Identify which cell holds the provided text, then report its [x, y] central coordinate. 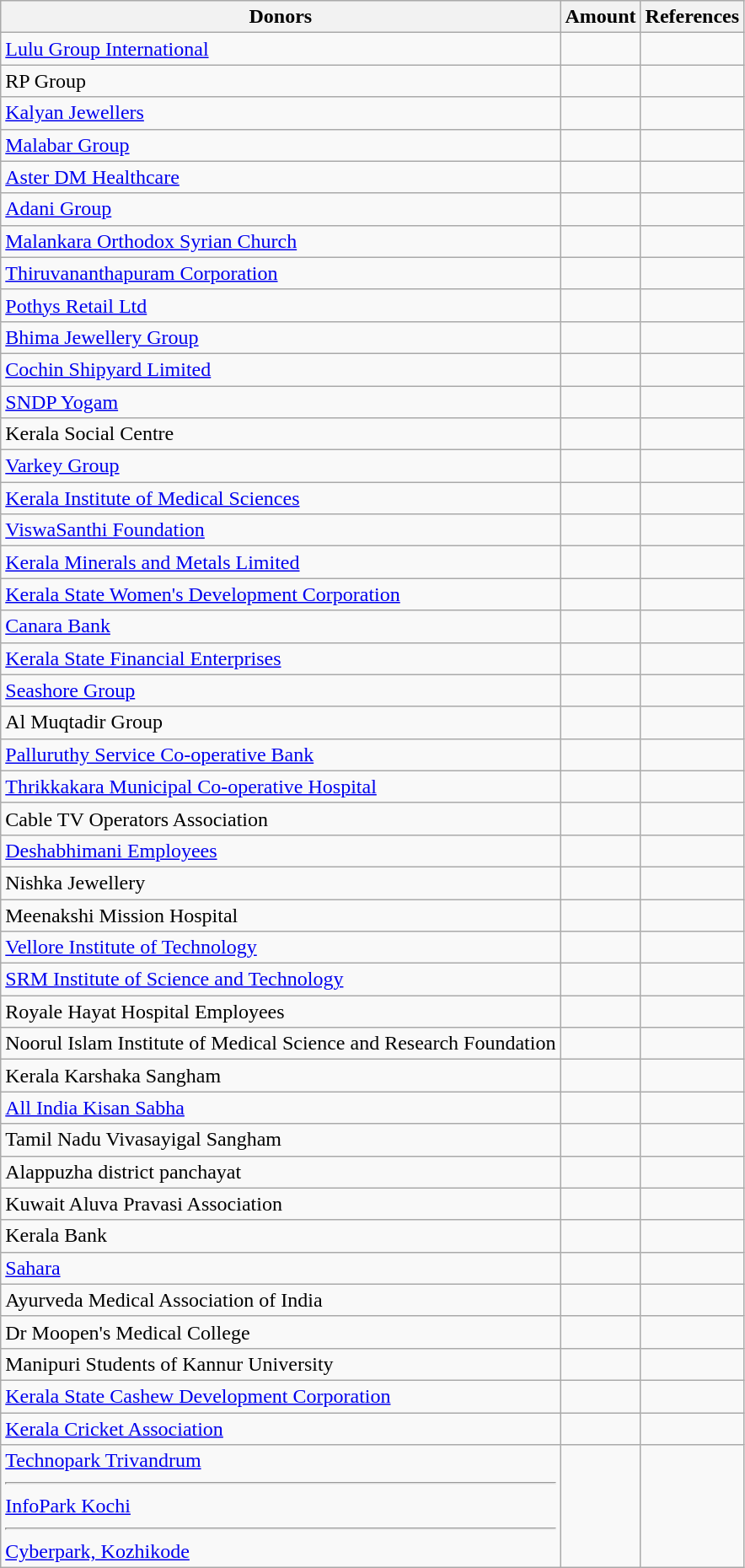
Vellore Institute of Technology [281, 948]
RP Group [281, 81]
Sahara [281, 1268]
Ayurveda Medical Association of India [281, 1300]
Alappuzha district panchayat [281, 1172]
Tamil Nadu Vivasayigal Sangham [281, 1140]
Kerala Bank [281, 1236]
Nishka Jewellery [281, 883]
Deshabhimani Employees [281, 851]
Kerala Karshaka Sangham [281, 1076]
Noorul Islam Institute of Medical Science and Research Foundation [281, 1044]
Technopark TrivandrumInfoPark Kochi Cyberpark, Kozhikode [281, 1506]
Varkey Group [281, 466]
Palluruthy Service Co-operative Bank [281, 754]
Cochin Shipyard Limited [281, 369]
SRM Institute of Science and Technology [281, 980]
Malankara Orthodox Syrian Church [281, 241]
Kerala Social Centre [281, 434]
Cable TV Operators Association [281, 819]
Donors [281, 17]
Thiruvananthapuram Corporation [281, 273]
Kerala Institute of Medical Sciences [281, 498]
ViswaSanthi Foundation [281, 530]
Kerala State Women's Development Corporation [281, 594]
Kerala Cricket Association [281, 1429]
Pothys Retail Ltd [281, 305]
Kalyan Jewellers [281, 113]
Manipuri Students of Kannur University [281, 1364]
Lulu Group International [281, 49]
Canara Bank [281, 626]
Malabar Group [281, 145]
Kerala State Cashew Development Corporation [281, 1396]
Meenakshi Mission Hospital [281, 915]
Kerala State Financial Enterprises [281, 658]
Aster DM Healthcare [281, 177]
References [693, 17]
SNDP Yogam [281, 402]
Bhima Jewellery Group [281, 337]
Seashore Group [281, 690]
Amount [600, 17]
Adani Group [281, 209]
Kerala Minerals and Metals Limited [281, 562]
Thrikkakara Municipal Co-operative Hospital [281, 787]
Kuwait Aluva Pravasi Association [281, 1204]
Royale Hayat Hospital Employees [281, 1012]
Dr Moopen's Medical College [281, 1332]
All India Kisan Sabha [281, 1108]
Al Muqtadir Group [281, 722]
